Find where the given text appears and provide that cell's center as (x, y) coordinate. 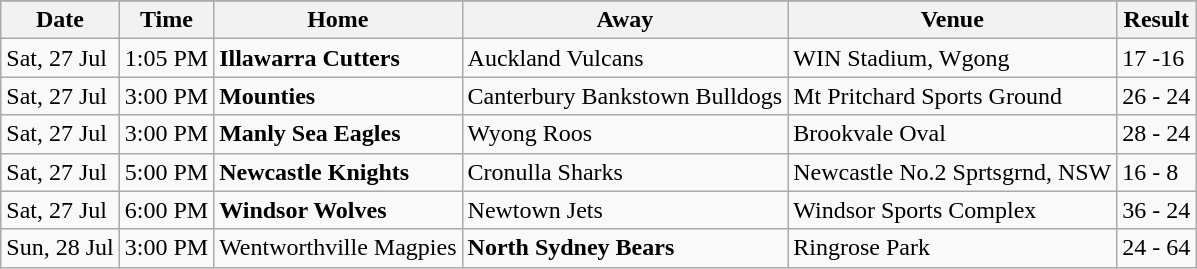
Mt Pritchard Sports Ground (952, 96)
Time (166, 20)
36 - 24 (1156, 210)
Manly Sea Eagles (338, 134)
Cronulla Sharks (625, 172)
Illawarra Cutters (338, 58)
Result (1156, 20)
North Sydney Bears (625, 248)
26 - 24 (1156, 96)
28 - 24 (1156, 134)
Auckland Vulcans (625, 58)
Wyong Roos (625, 134)
Brookvale Oval (952, 134)
Wentworthville Magpies (338, 248)
Venue (952, 20)
Newcastle No.2 Sprtsgrnd, NSW (952, 172)
Date (60, 20)
Ringrose Park (952, 248)
Home (338, 20)
24 - 64 (1156, 248)
Canterbury Bankstown Bulldogs (625, 96)
Windsor Sports Complex (952, 210)
Sun, 28 Jul (60, 248)
6:00 PM (166, 210)
Mounties (338, 96)
5:00 PM (166, 172)
Newcastle Knights (338, 172)
Away (625, 20)
17 -16 (1156, 58)
Windsor Wolves (338, 210)
1:05 PM (166, 58)
Newtown Jets (625, 210)
WIN Stadium, Wgong (952, 58)
16 - 8 (1156, 172)
